For the text-containing cell, return its midpoint in (x, y) coordinate format. 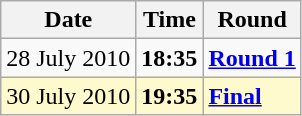
Final (252, 96)
19:35 (170, 96)
Round (252, 20)
28 July 2010 (68, 58)
30 July 2010 (68, 96)
Time (170, 20)
Date (68, 20)
18:35 (170, 58)
Round 1 (252, 58)
